Find where the given text appears and provide that cell's center as [x, y] coordinate. 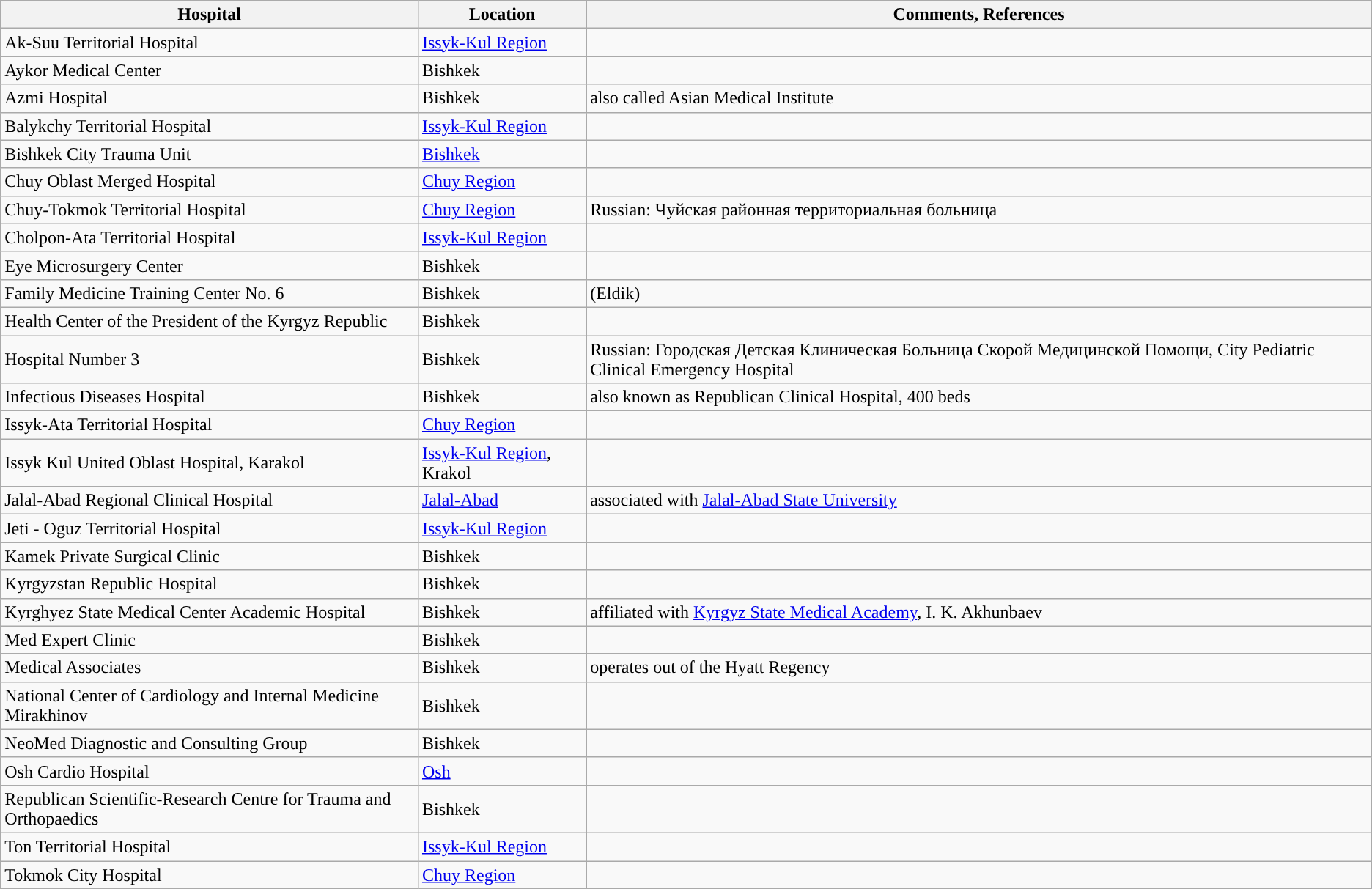
Jalal-Abad Regional Clinical Hospital [210, 501]
Balykchy Territorial Hospital [210, 126]
Russian: Чуйская районная территориальная больница [979, 210]
also known as Republican Clinical Hospital, 400 beds [979, 397]
Hospital Number 3 [210, 359]
NeoMed Diagnostic and Consulting Group [210, 743]
(Eldik) [979, 293]
Tokmok City Hospital [210, 874]
Jalal-Abad [501, 501]
Cholpon-Ata Territorial Hospital [210, 237]
Chuy-Tokmok Territorial Hospital [210, 210]
National Center of Cardiology and Internal Medicine Mirakhinov [210, 705]
Eye Microsurgery Center [210, 265]
Issyk-Kul Region, Krakol [501, 463]
Jeti - Oguz Territorial Hospital [210, 528]
Osh [501, 771]
Chuy Oblast Merged Hospital [210, 182]
Kyrghyez State Medical Center Academic Hospital [210, 612]
Osh Cardio Hospital [210, 771]
Ak-Suu Territorial Hospital [210, 43]
Bishkek City Trauma Unit [210, 154]
associated with Jalal-Abad State University [979, 501]
Issyk-Ata Territorial Hospital [210, 425]
Med Expert Clinic [210, 640]
Family Medicine Training Center No. 6 [210, 293]
Location [501, 15]
Medical Associates [210, 668]
affiliated with Kyrgyz State Medical Academy, I. K. Akhunbaev [979, 612]
Azmi Hospital [210, 98]
Health Center of the President of the Kyrgyz Republic [210, 321]
Comments, References [979, 15]
Infectious Diseases Hospital [210, 397]
Issyk Kul United Oblast Hospital, Karakol [210, 463]
Kyrgyzstan Republic Hospital [210, 584]
also called Asian Medical Institute [979, 98]
operates out of the Hyatt Regency [979, 668]
Kamek Private Surgical Clinic [210, 556]
Ton Territorial Hospital [210, 846]
Russian: Городская Детская Клиническая Больница Скорой Медицинской Помощи, City Pediatric Clinical Emergency Hospital [979, 359]
Aykor Medical Center [210, 70]
Republican Scientific-Research Centre for Trauma and Orthopaedics [210, 809]
Hospital [210, 15]
